Provide the (x, y) coordinate of the cell's center where the given text is located.  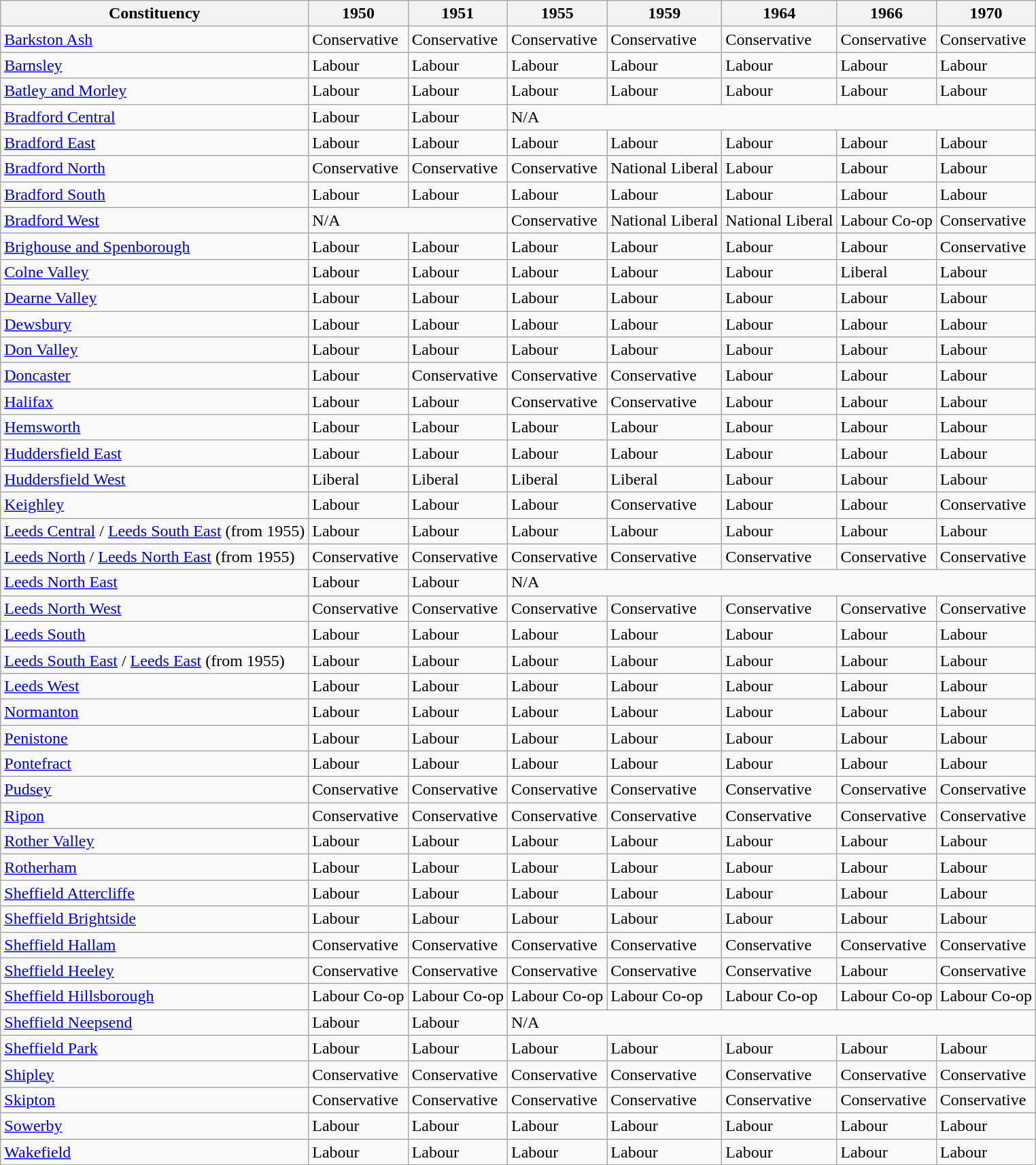
Brighouse and Spenborough (155, 246)
Bradford Central (155, 117)
Doncaster (155, 376)
Hemsworth (155, 428)
1959 (665, 14)
Constituency (155, 14)
Sheffield Heeley (155, 971)
Wakefield (155, 1152)
Sheffield Attercliffe (155, 893)
Don Valley (155, 350)
Sheffield Park (155, 1048)
Bradford East (155, 143)
Leeds West (155, 686)
Shipley (155, 1074)
Leeds North East (155, 582)
Sheffield Brightside (155, 919)
Leeds South (155, 634)
Dewsbury (155, 324)
Barkston Ash (155, 39)
Batley and Morley (155, 91)
Dearne Valley (155, 298)
Barnsley (155, 65)
Leeds South East / Leeds East (from 1955) (155, 660)
Sowerby (155, 1126)
Leeds North West (155, 608)
Pontefract (155, 764)
Leeds Central / Leeds South East (from 1955) (155, 531)
Leeds North / Leeds North East (from 1955) (155, 557)
Ripon (155, 816)
1950 (358, 14)
Sheffield Neepsend (155, 1022)
1966 (886, 14)
Bradford North (155, 169)
1970 (986, 14)
Bradford West (155, 220)
Bradford South (155, 194)
Rother Valley (155, 841)
Pudsey (155, 790)
Sheffield Hallam (155, 945)
Halifax (155, 402)
Skipton (155, 1100)
Huddersfield East (155, 453)
Rotherham (155, 867)
Sheffield Hillsborough (155, 996)
1964 (779, 14)
1955 (557, 14)
Colne Valley (155, 272)
Keighley (155, 505)
Normanton (155, 712)
Penistone (155, 737)
1951 (457, 14)
Huddersfield West (155, 479)
